Locate the cell with the specified text and output its (X, Y) center coordinate. 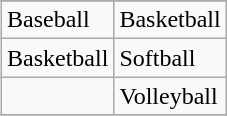
Volleyball (170, 96)
Softball (170, 58)
Baseball (57, 20)
